Return the [x, y] coordinate for the center point of the cell that contains the specified text.  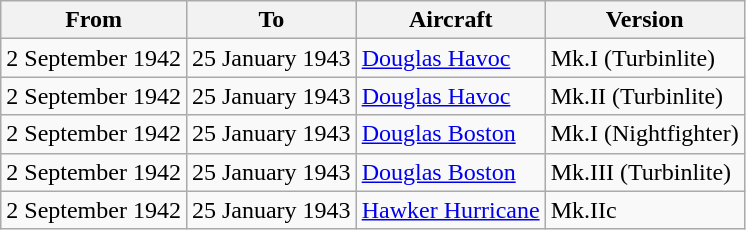
From [94, 20]
Mk.I (Nightfighter) [644, 134]
Mk.III (Turbinlite) [644, 172]
To [271, 20]
Mk.IIc [644, 210]
Version [644, 20]
Mk.I (Turbinlite) [644, 58]
Mk.II (Turbinlite) [644, 96]
Hawker Hurricane [450, 210]
Aircraft [450, 20]
